Return the (x, y) coordinate for the center point of the cell that contains the specified text.  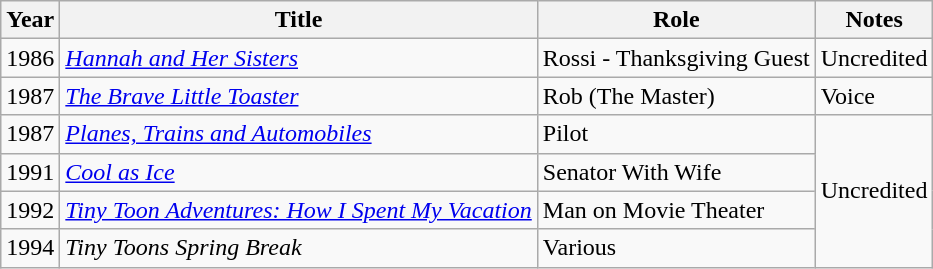
1986 (30, 58)
Notes (874, 20)
Hannah and Her Sisters (298, 58)
Tiny Toon Adventures: How I Spent My Vacation (298, 210)
Pilot (676, 134)
Rossi - Thanksgiving Guest (676, 58)
Planes, Trains and Automobiles (298, 134)
1991 (30, 172)
Cool as Ice (298, 172)
The Brave Little Toaster (298, 96)
Tiny Toons Spring Break (298, 248)
1994 (30, 248)
Role (676, 20)
Year (30, 20)
1992 (30, 210)
Voice (874, 96)
Man on Movie Theater (676, 210)
Senator With Wife (676, 172)
Title (298, 20)
Rob (The Master) (676, 96)
Various (676, 248)
